Output the (X, Y) coordinate of the center of the cell containing the given text.  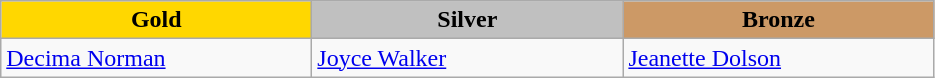
Joyce Walker (468, 58)
Decima Norman (156, 58)
Jeanette Dolson (778, 58)
Silver (468, 20)
Gold (156, 20)
Bronze (778, 20)
